Output the (X, Y) coordinate of the center of the cell containing the given text.  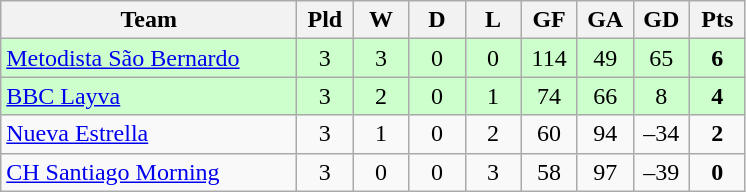
66 (605, 96)
94 (605, 134)
8 (661, 96)
Team (149, 20)
49 (605, 58)
–39 (661, 172)
Pts (717, 20)
Metodista São Bernardo (149, 58)
GF (549, 20)
BBC Layva (149, 96)
4 (717, 96)
65 (661, 58)
CH Santiago Morning (149, 172)
W (381, 20)
–34 (661, 134)
GD (661, 20)
L (493, 20)
58 (549, 172)
6 (717, 58)
GA (605, 20)
74 (549, 96)
Pld (325, 20)
114 (549, 58)
Nueva Estrella (149, 134)
97 (605, 172)
D (437, 20)
60 (549, 134)
